Pinpoint the cell where the given text exists, returning its (X, Y) midpoint coordinate. 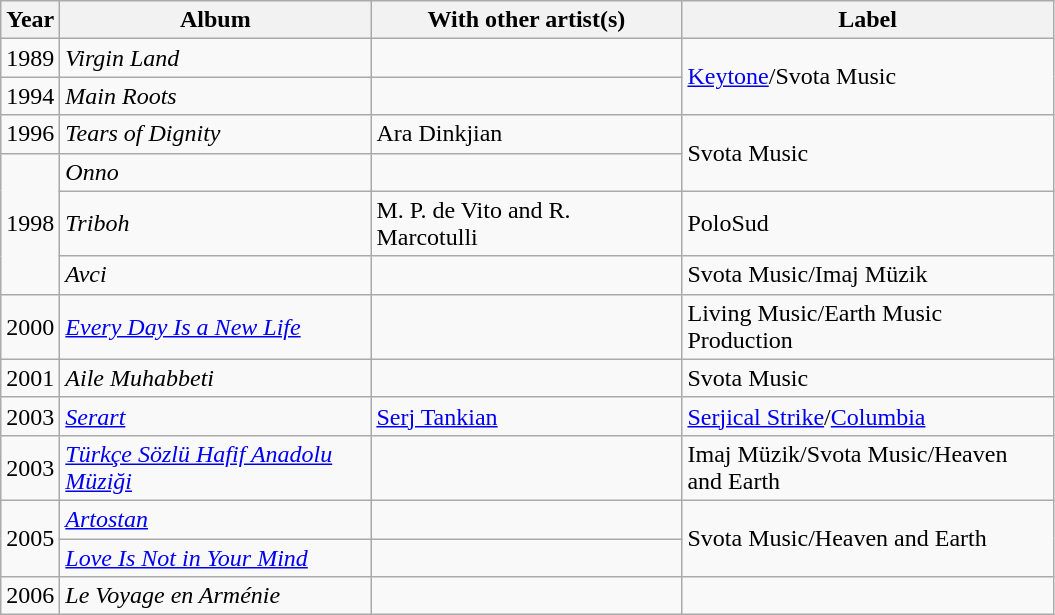
Imaj Müzik/Svota Music/Heaven and Earth (868, 468)
1996 (30, 134)
Living Music/Earth Music Production (868, 326)
M. P. de Vito and R. Marcotulli (526, 224)
Aile Muhabbeti (216, 378)
1989 (30, 58)
Serart (216, 416)
Love Is Not in Your Mind (216, 557)
Onno (216, 172)
Year (30, 20)
Serjical Strike/Columbia (868, 416)
Album (216, 20)
2005 (30, 538)
1994 (30, 96)
Keytone/Svota Music (868, 77)
Triboh (216, 224)
Serj Tankian (526, 416)
2000 (30, 326)
Every Day Is a New Life (216, 326)
Label (868, 20)
Svota Music/Heaven and Earth (868, 538)
PoloSud (868, 224)
Ara Dinkjian (526, 134)
Türkçe Sözlü Hafif Anadolu Müziği (216, 468)
2001 (30, 378)
Avci (216, 275)
Virgin Land (216, 58)
Le Voyage en Arménie (216, 596)
2006 (30, 596)
Artostan (216, 519)
1998 (30, 224)
Svota Music/Imaj Müzik (868, 275)
Main Roots (216, 96)
With other artist(s) (526, 20)
Tears of Dignity (216, 134)
